Return [X, Y] of the center of cell containing provided text 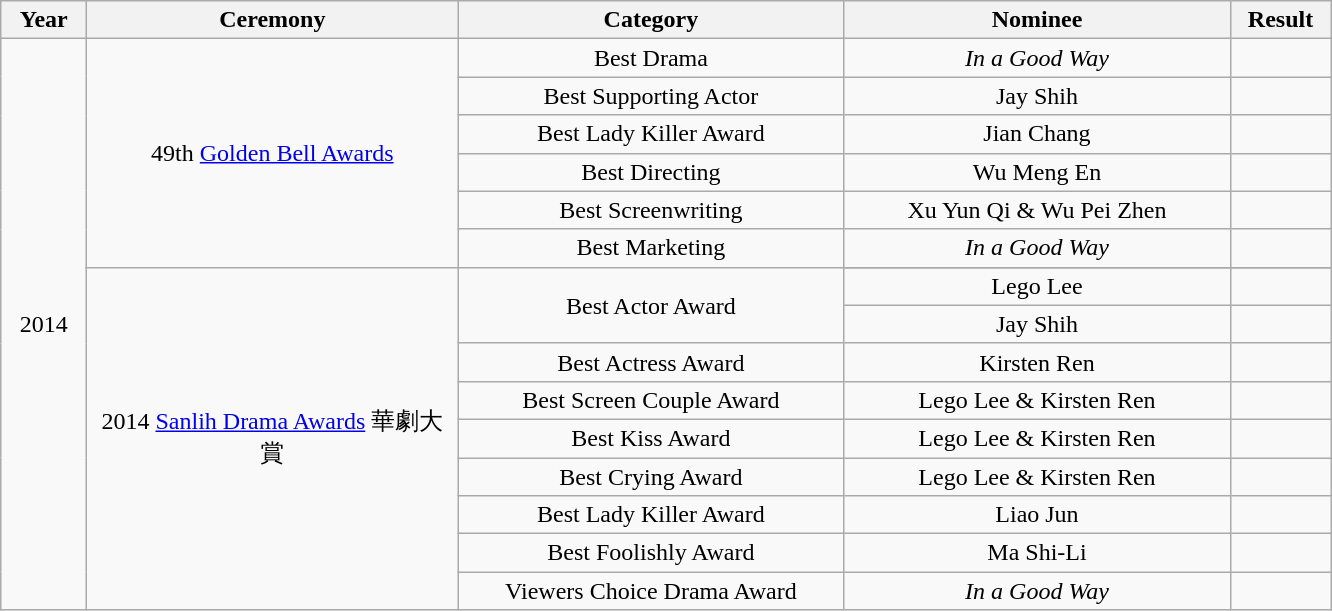
2014 Sanlih Drama Awards 華劇大賞 [272, 438]
Best Screenwriting [651, 210]
Jian Chang [1037, 134]
Ma Shi-Li [1037, 553]
Best Foolishly Award [651, 553]
Year [44, 20]
Category [651, 20]
Best Actress Award [651, 362]
Nominee [1037, 20]
2014 [44, 324]
Best Drama [651, 58]
Best Crying Award [651, 477]
Xu Yun Qi & Wu Pei Zhen [1037, 210]
Best Marketing [651, 248]
49th Golden Bell Awards [272, 153]
Lego Lee [1037, 286]
Viewers Choice Drama Award [651, 591]
Wu Meng En [1037, 172]
Result [1280, 20]
Best Actor Award [651, 305]
Liao Jun [1037, 515]
Best Directing [651, 172]
Ceremony [272, 20]
Best Screen Couple Award [651, 400]
Best Supporting Actor [651, 96]
Best Kiss Award [651, 438]
Kirsten Ren [1037, 362]
